Capture the cell that displays the provided text and extract its [x, y] central coordinate. 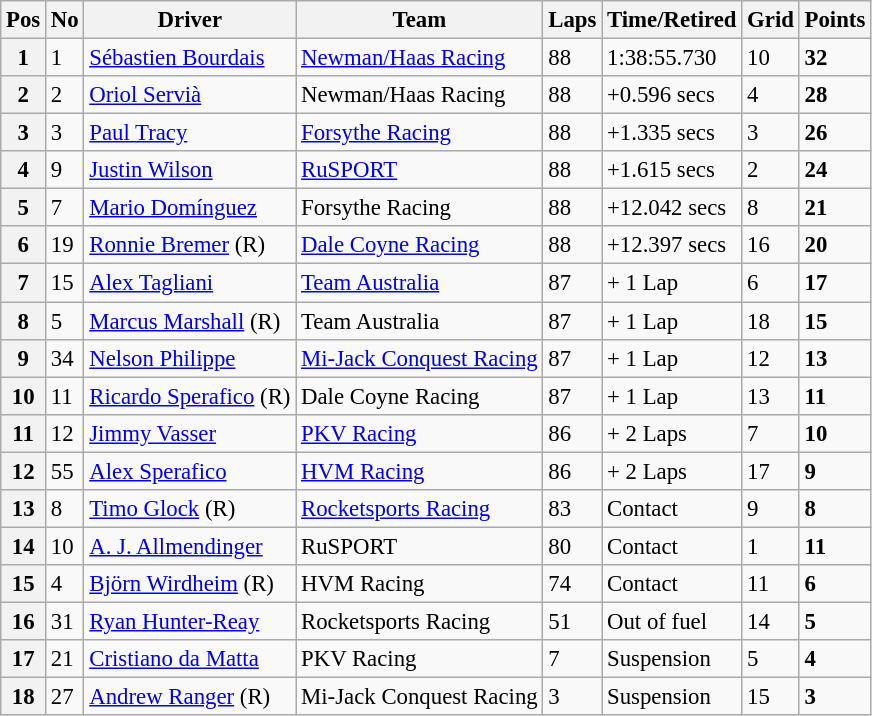
No [65, 20]
80 [572, 546]
A. J. Allmendinger [190, 546]
74 [572, 584]
Team [420, 20]
Andrew Ranger (R) [190, 697]
Alex Sperafico [190, 471]
Jimmy Vasser [190, 433]
Timo Glock (R) [190, 509]
1:38:55.730 [672, 58]
Driver [190, 20]
83 [572, 509]
+1.615 secs [672, 170]
19 [65, 245]
51 [572, 621]
Alex Tagliani [190, 283]
Sébastien Bourdais [190, 58]
Ricardo Sperafico (R) [190, 396]
Time/Retired [672, 20]
28 [834, 95]
+1.335 secs [672, 133]
20 [834, 245]
Pos [24, 20]
Nelson Philippe [190, 358]
Paul Tracy [190, 133]
Points [834, 20]
34 [65, 358]
Laps [572, 20]
Ryan Hunter-Reay [190, 621]
32 [834, 58]
27 [65, 697]
24 [834, 170]
Justin Wilson [190, 170]
Ronnie Bremer (R) [190, 245]
Cristiano da Matta [190, 659]
Grid [770, 20]
Oriol Servià [190, 95]
+0.596 secs [672, 95]
+12.397 secs [672, 245]
Marcus Marshall (R) [190, 321]
Out of fuel [672, 621]
Mario Domínguez [190, 208]
Björn Wirdheim (R) [190, 584]
+12.042 secs [672, 208]
55 [65, 471]
26 [834, 133]
31 [65, 621]
